Provide the (X, Y) coordinate of the cell's center where the given text is located.  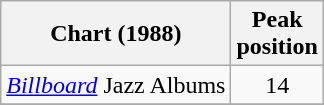
14 (277, 85)
Peakposition (277, 34)
Chart (1988) (116, 34)
Billboard Jazz Albums (116, 85)
